Locate the cell with the specified text and output its (X, Y) center coordinate. 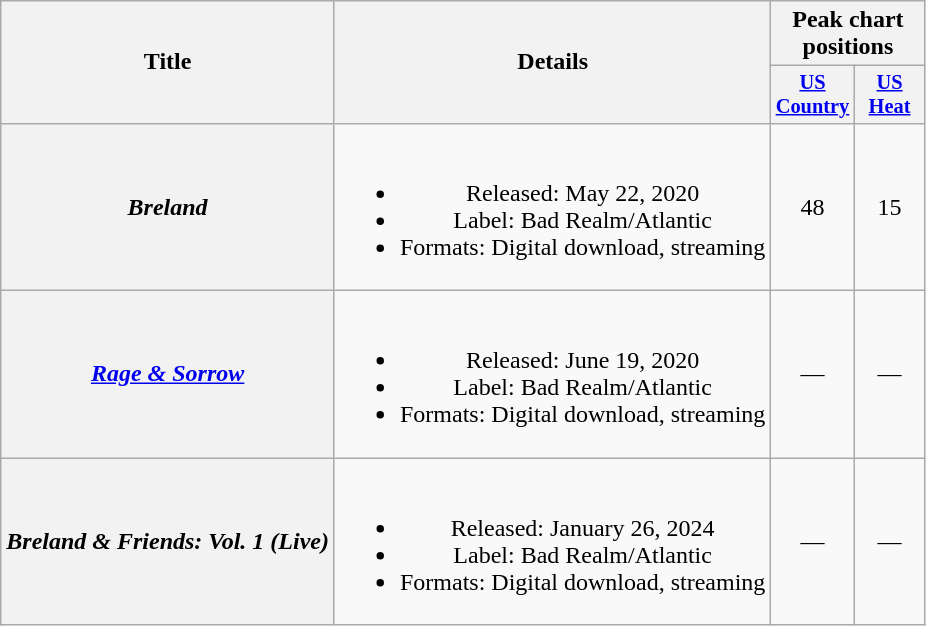
Title (168, 62)
Breland (168, 206)
Released: May 22, 2020Label: Bad Realm/AtlanticFormats: Digital download, streaming (552, 206)
Details (552, 62)
48 (812, 206)
USHeat (890, 95)
Released: June 19, 2020Label: Bad Realm/AtlanticFormats: Digital download, streaming (552, 374)
Peak chart positions (848, 34)
USCountry (812, 95)
Breland & Friends: Vol. 1 (Live) (168, 542)
15 (890, 206)
Released: January 26, 2024Label: Bad Realm/AtlanticFormats: Digital download, streaming (552, 542)
Rage & Sorrow (168, 374)
